Pinpoint the cell where the given text exists, returning its [X, Y] midpoint coordinate. 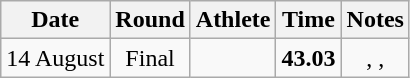
14 August [56, 58]
Date [56, 20]
Time [308, 20]
Athlete [233, 20]
, , [375, 58]
Notes [375, 20]
Final [150, 58]
43.03 [308, 58]
Round [150, 20]
